Capture the cell that displays the provided text and extract its (x, y) central coordinate. 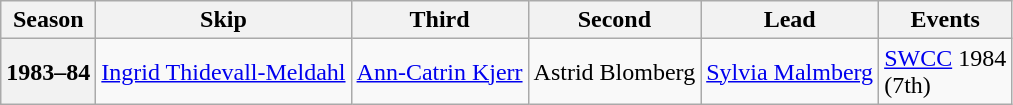
Season (48, 20)
Astrid Blomberg (614, 72)
Second (614, 20)
Skip (224, 20)
Events (946, 20)
Ann-Catrin Kjerr (440, 72)
Lead (790, 20)
Sylvia Malmberg (790, 72)
Ingrid Thidevall-Meldahl (224, 72)
Third (440, 20)
1983–84 (48, 72)
SWCC 1984 (7th) (946, 72)
